Return the (X, Y) coordinate for the center point of the cell that contains the specified text.  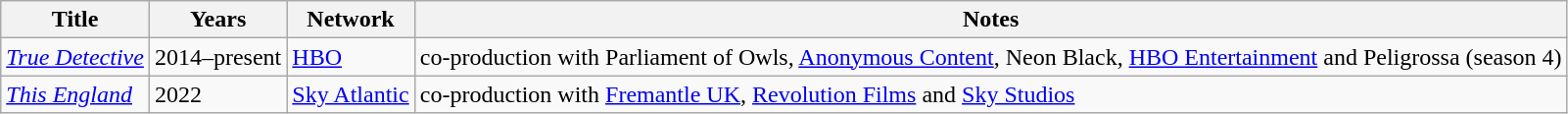
2014–present (217, 57)
co-production with Parliament of Owls, Anonymous Content, Neon Black, HBO Entertainment and Peligrossa (season 4) (991, 57)
Years (217, 20)
co-production with Fremantle UK, Revolution Films and Sky Studios (991, 94)
Network (351, 20)
2022 (217, 94)
Sky Atlantic (351, 94)
Title (75, 20)
Notes (991, 20)
True Detective (75, 57)
This England (75, 94)
HBO (351, 57)
